Scan for the cell matching the given text and deliver its [X, Y] coordinate at center. 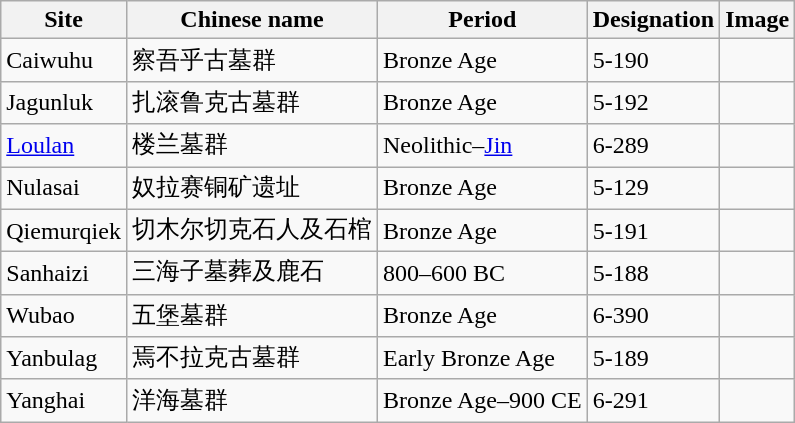
Bronze Age–900 CE [483, 400]
Period [483, 20]
楼兰墓群 [252, 146]
Jagunluk [64, 102]
Neolithic–Jin [483, 146]
奴拉赛铜矿遗址 [252, 188]
Chinese name [252, 20]
6-390 [653, 316]
Yanghai [64, 400]
5-189 [653, 358]
6-291 [653, 400]
Wubao [64, 316]
焉不拉克古墓群 [252, 358]
Sanhaizi [64, 274]
Loulan [64, 146]
洋海墓群 [252, 400]
Qiemurqiek [64, 230]
5-191 [653, 230]
扎滚鲁克古墓群 [252, 102]
800–600 BC [483, 274]
6-289 [653, 146]
Yanbulag [64, 358]
5-190 [653, 60]
5-192 [653, 102]
切木尔切克石人及石棺 [252, 230]
Early Bronze Age [483, 358]
Site [64, 20]
三海子墓葬及鹿石 [252, 274]
5-129 [653, 188]
Designation [653, 20]
Caiwuhu [64, 60]
Nulasai [64, 188]
5-188 [653, 274]
五堡墓群 [252, 316]
Image [758, 20]
察吾乎古墓群 [252, 60]
